For the text-containing cell, return its midpoint in [x, y] coordinate format. 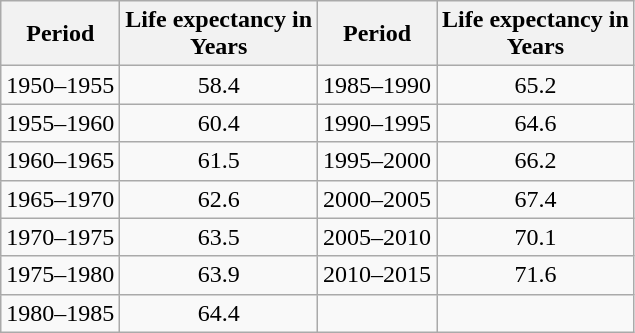
61.5 [219, 161]
1975–1980 [60, 275]
1980–1985 [60, 313]
2000–2005 [378, 199]
63.5 [219, 237]
71.6 [536, 275]
66.2 [536, 161]
58.4 [219, 85]
1990–1995 [378, 123]
62.6 [219, 199]
2010–2015 [378, 275]
63.9 [219, 275]
65.2 [536, 85]
1995–2000 [378, 161]
1950–1955 [60, 85]
70.1 [536, 237]
64.6 [536, 123]
1965–1970 [60, 199]
1960–1965 [60, 161]
1985–1990 [378, 85]
64.4 [219, 313]
1970–1975 [60, 237]
60.4 [219, 123]
67.4 [536, 199]
2005–2010 [378, 237]
1955–1960 [60, 123]
